Capture the cell that displays the provided text and extract its (X, Y) central coordinate. 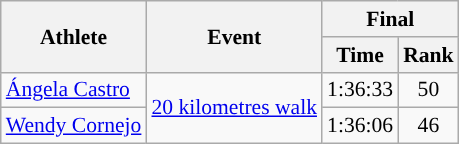
Final (390, 19)
46 (428, 126)
Athlete (74, 36)
Rank (428, 55)
1:36:33 (360, 90)
Wendy Cornejo (74, 126)
50 (428, 90)
20 kilometres walk (234, 108)
Event (234, 36)
1:36:06 (360, 126)
Time (360, 55)
Ángela Castro (74, 90)
